Find where the given text appears and provide that cell's center as (x, y) coordinate. 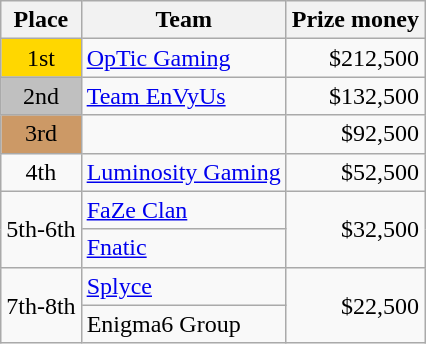
4th (41, 172)
1st (41, 58)
Team EnVyUs (184, 96)
Fnatic (184, 248)
OpTic Gaming (184, 58)
$212,500 (355, 58)
5th-6th (41, 229)
$32,500 (355, 229)
$22,500 (355, 305)
Luminosity Gaming (184, 172)
$132,500 (355, 96)
$52,500 (355, 172)
Place (41, 20)
Team (184, 20)
3rd (41, 134)
FaZe Clan (184, 210)
Splyce (184, 286)
7th-8th (41, 305)
Enigma6 Group (184, 324)
$92,500 (355, 134)
Prize money (355, 20)
2nd (41, 96)
